Return the (x, y) coordinate for the center point of the cell that contains the specified text.  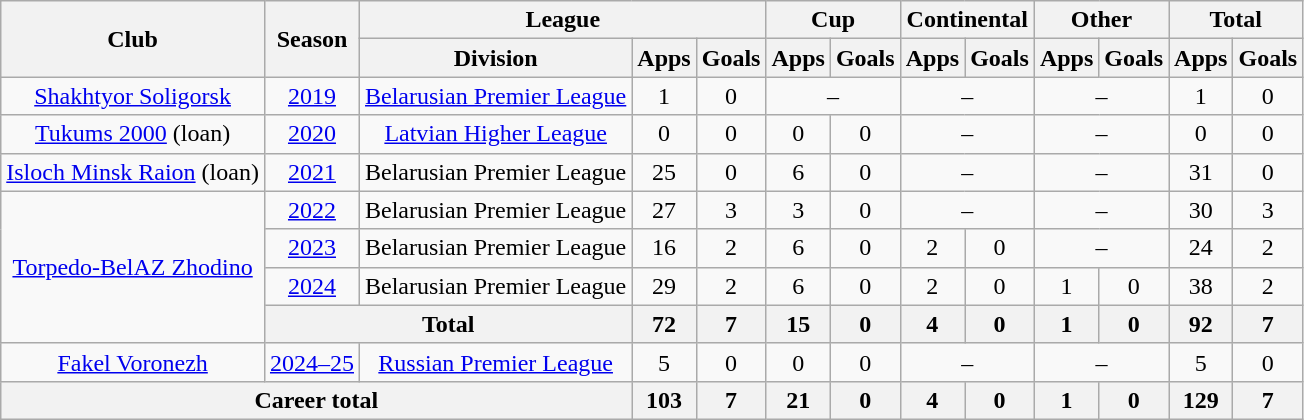
15 (798, 324)
Season (312, 39)
Cup (833, 20)
2024 (312, 286)
2022 (312, 210)
Tukums 2000 (loan) (133, 134)
72 (664, 324)
Shakhtyor Soligorsk (133, 96)
16 (664, 248)
25 (664, 172)
92 (1201, 324)
2024–25 (312, 362)
Latvian Higher League (496, 134)
Career total (316, 400)
38 (1201, 286)
24 (1201, 248)
Torpedo-BelAZ Zhodino (133, 267)
21 (798, 400)
Isloch Minsk Raion (loan) (133, 172)
2019 (312, 96)
Fakel Voronezh (133, 362)
103 (664, 400)
Division (496, 58)
2020 (312, 134)
30 (1201, 210)
27 (664, 210)
2021 (312, 172)
Other (1101, 20)
Russian Premier League (496, 362)
2023 (312, 248)
League (563, 20)
29 (664, 286)
129 (1201, 400)
Club (133, 39)
Continental (967, 20)
31 (1201, 172)
